Find where the given text appears and provide that cell's center as (x, y) coordinate. 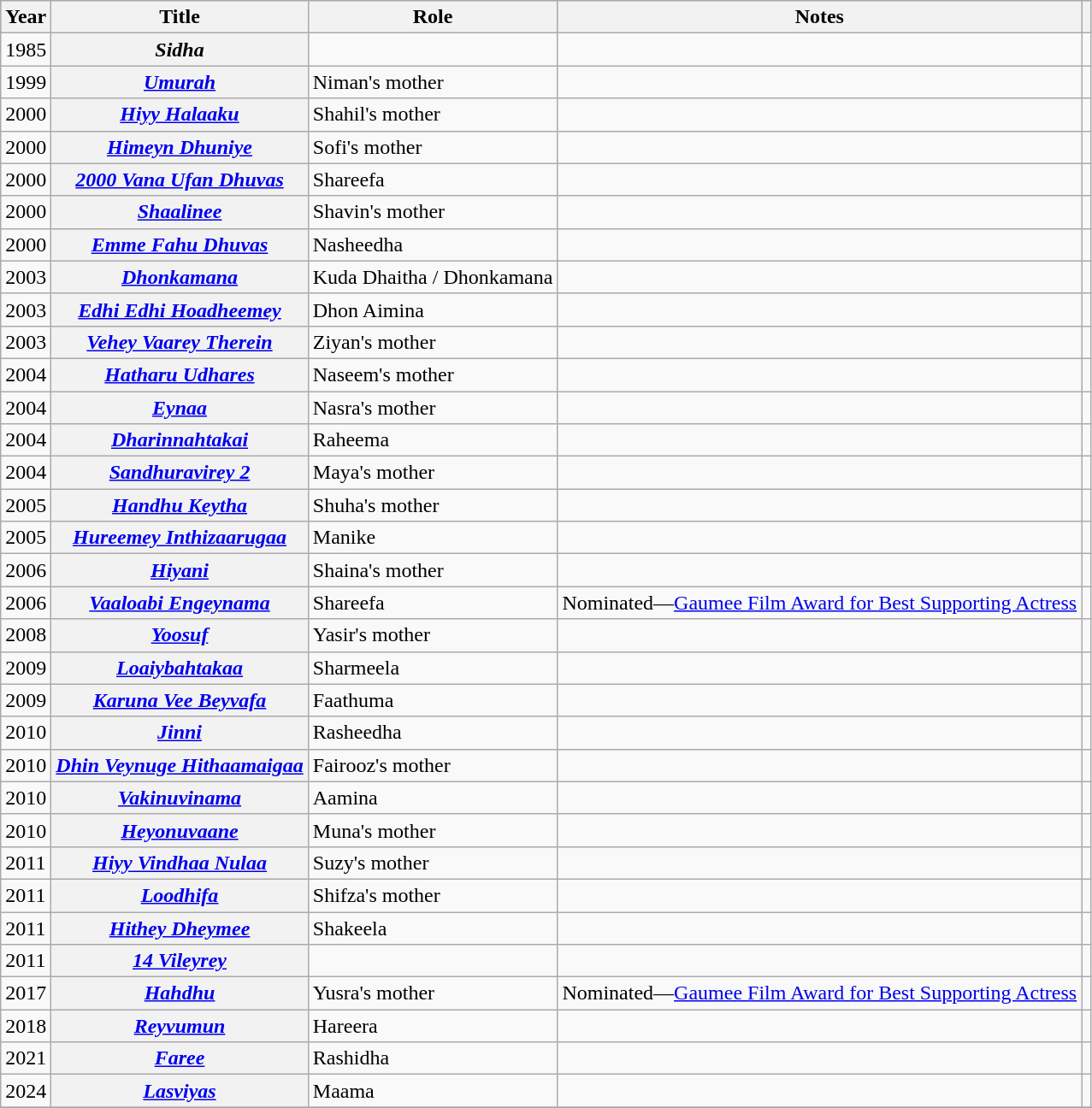
Emme Fahu Dhuvas (180, 245)
Nasra's mother (433, 408)
Hahdhu (180, 993)
Dharinnahtakai (180, 440)
Hiyani (180, 570)
Faathuma (433, 700)
Muna's mother (433, 830)
Kuda Dhaitha / Dhonkamana (433, 277)
Reyvumun (180, 1026)
2021 (26, 1058)
Vaaloabi Engeynama (180, 603)
Hatharu Udhares (180, 374)
Shaina's mother (433, 570)
Shahil's mother (433, 115)
Niman's mother (433, 82)
Shuha's mother (433, 505)
Shifza's mother (433, 895)
Dhin Veynuge Hithaamaigaa (180, 765)
Sandhuravirey 2 (180, 473)
Himeyn Dhuniye (180, 147)
Rasheedha (433, 733)
Eynaa (180, 408)
Year (26, 17)
Shavin's mother (433, 212)
Notes (819, 17)
Sofi's mother (433, 147)
Hithey Dheymee (180, 928)
Title (180, 17)
1999 (26, 82)
Yoosuf (180, 635)
Loaiybahtakaa (180, 668)
Nasheedha (433, 245)
Hureemey Inthizaarugaa (180, 538)
Dhon Aimina (433, 309)
Loodhifa (180, 895)
2018 (26, 1026)
Shakeela (433, 928)
Suzy's mother (433, 863)
Yasir's mother (433, 635)
2024 (26, 1091)
Maama (433, 1091)
2017 (26, 993)
Hareera (433, 1026)
Vakinuvinama (180, 798)
Ziyan's mother (433, 342)
Hiyy Halaaku (180, 115)
Role (433, 17)
Handhu Keytha (180, 505)
Jinni (180, 733)
Manike (433, 538)
Naseem's mother (433, 374)
Vehey Vaarey Therein (180, 342)
Faree (180, 1058)
Hiyy Vindhaa Nulaa (180, 863)
Heyonuvaane (180, 830)
Edhi Edhi Hoadheemey (180, 309)
2008 (26, 635)
Fairooz's mother (433, 765)
14 Vileyrey (180, 961)
Shaalinee (180, 212)
Sharmeela (433, 668)
Maya's mother (433, 473)
Rashidha (433, 1058)
Umurah (180, 82)
Sidha (180, 50)
Dhonkamana (180, 277)
1985 (26, 50)
Aamina (433, 798)
Yusra's mother (433, 993)
2000 Vana Ufan Dhuvas (180, 180)
Karuna Vee Beyvafa (180, 700)
Lasviyas (180, 1091)
Raheema (433, 440)
